For the text-containing cell, return its midpoint in [x, y] coordinate format. 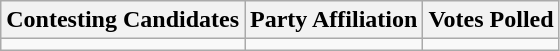
Votes Polled [491, 20]
Contesting Candidates [123, 20]
Party Affiliation [334, 20]
